Scan for the cell matching the given text and deliver its (x, y) coordinate at center. 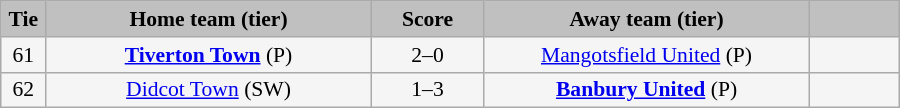
Tiverton Town (P) (209, 55)
Mangotsfield United (P) (647, 55)
1–3 (427, 90)
Home team (tier) (209, 19)
62 (24, 90)
Score (427, 19)
Didcot Town (SW) (209, 90)
Away team (tier) (647, 19)
Banbury United (P) (647, 90)
2–0 (427, 55)
61 (24, 55)
Tie (24, 19)
